For the text-containing cell, return its midpoint in [X, Y] coordinate format. 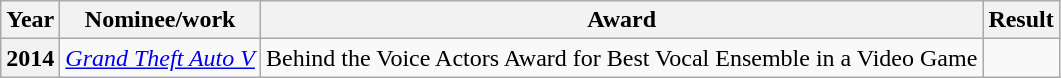
Year [30, 20]
Grand Theft Auto V [160, 58]
Nominee/work [160, 20]
Behind the Voice Actors Award for Best Vocal Ensemble in a Video Game [621, 58]
Award [621, 20]
2014 [30, 58]
Result [1021, 20]
